Detect which cell encompasses the target text, then output its [x, y] center coordinate. 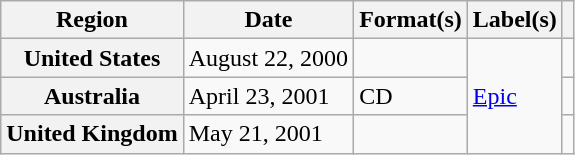
Epic [514, 96]
April 23, 2001 [268, 96]
August 22, 2000 [268, 58]
Australia [92, 96]
Date [268, 20]
Format(s) [411, 20]
United Kingdom [92, 134]
Label(s) [514, 20]
Region [92, 20]
United States [92, 58]
CD [411, 96]
May 21, 2001 [268, 134]
